For the text-containing cell, return its midpoint in (X, Y) coordinate format. 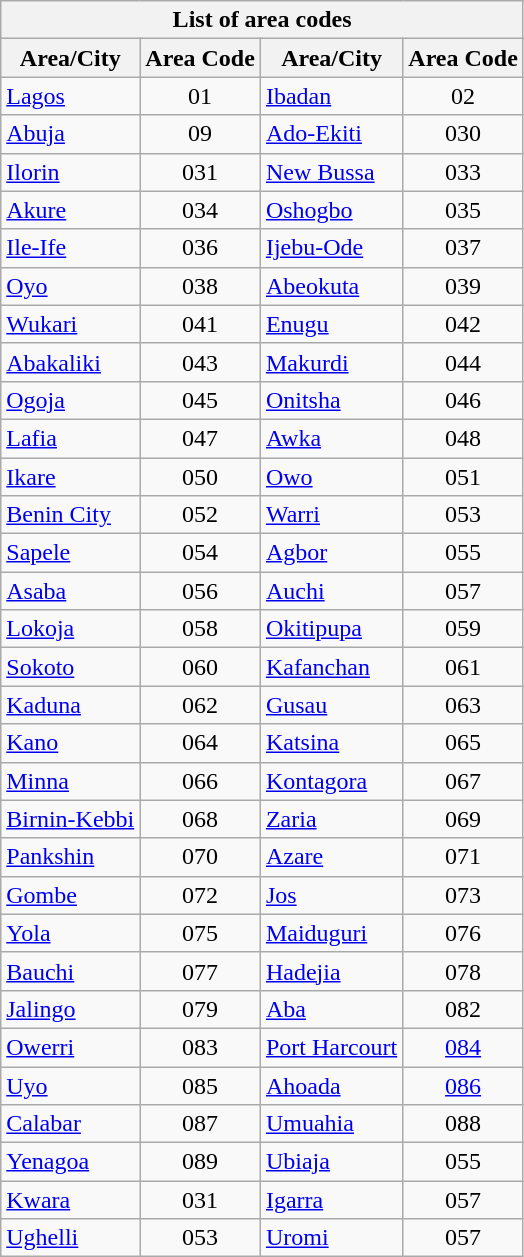
062 (200, 705)
09 (200, 134)
054 (200, 553)
Ogoja (70, 400)
Ile-Ife (70, 248)
066 (200, 781)
Yola (70, 933)
Maiduguri (331, 933)
046 (464, 400)
Jalingo (70, 1009)
085 (200, 1085)
061 (464, 667)
Port Harcourt (331, 1047)
Katsina (331, 743)
Owerri (70, 1047)
043 (200, 362)
087 (200, 1124)
073 (464, 895)
045 (200, 400)
051 (464, 477)
047 (200, 438)
063 (464, 705)
065 (464, 743)
056 (200, 591)
044 (464, 362)
088 (464, 1124)
059 (464, 629)
01 (200, 96)
Birnin-Kebbi (70, 819)
042 (464, 324)
Makurdi (331, 362)
048 (464, 438)
Wukari (70, 324)
068 (200, 819)
Enugu (331, 324)
050 (200, 477)
038 (200, 286)
Kwara (70, 1200)
Agbor (331, 553)
Ikare (70, 477)
Bauchi (70, 971)
Ubiaja (331, 1162)
Lagos (70, 96)
Abakaliki (70, 362)
Calabar (70, 1124)
067 (464, 781)
072 (200, 895)
078 (464, 971)
069 (464, 819)
077 (200, 971)
02 (464, 96)
Pankshin (70, 857)
041 (200, 324)
Abeokuta (331, 286)
Gombe (70, 895)
Okitipupa (331, 629)
Oyo (70, 286)
Asaba (70, 591)
Sokoto (70, 667)
036 (200, 248)
035 (464, 210)
Awka (331, 438)
084 (464, 1047)
Kano (70, 743)
082 (464, 1009)
Kafanchan (331, 667)
058 (200, 629)
075 (200, 933)
Auchi (331, 591)
083 (200, 1047)
Kaduna (70, 705)
New Bussa (331, 172)
Minna (70, 781)
Abuja (70, 134)
070 (200, 857)
Oshogbo (331, 210)
079 (200, 1009)
Akure (70, 210)
052 (200, 515)
Igarra (331, 1200)
033 (464, 172)
Azare (331, 857)
Sapele (70, 553)
034 (200, 210)
Hadejia (331, 971)
Warri (331, 515)
Kontagora (331, 781)
089 (200, 1162)
Umuahia (331, 1124)
List of area codes (262, 20)
Ughelli (70, 1238)
037 (464, 248)
Jos (331, 895)
086 (464, 1085)
Lokoja (70, 629)
Ilorin (70, 172)
Onitsha (331, 400)
Lafia (70, 438)
071 (464, 857)
Gusau (331, 705)
064 (200, 743)
Ado-Ekiti (331, 134)
Benin City (70, 515)
060 (200, 667)
Zaria (331, 819)
Uyo (70, 1085)
Owo (331, 477)
Uromi (331, 1238)
076 (464, 933)
Aba (331, 1009)
Ibadan (331, 96)
Yenagoa (70, 1162)
030 (464, 134)
Ijebu-Ode (331, 248)
Ahoada (331, 1085)
039 (464, 286)
